Output the [X, Y] coordinate of the center of the cell containing the given text.  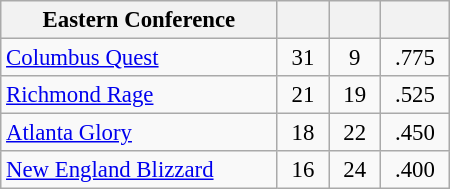
Eastern Conference [139, 20]
New England Blizzard [139, 170]
Atlanta Glory [139, 133]
Columbus Quest [139, 58]
31 [303, 58]
.775 [416, 58]
24 [355, 170]
.525 [416, 95]
19 [355, 95]
18 [303, 133]
21 [303, 95]
Richmond Rage [139, 95]
.400 [416, 170]
22 [355, 133]
16 [303, 170]
9 [355, 58]
.450 [416, 133]
